Return (X, Y) of the center of cell containing provided text 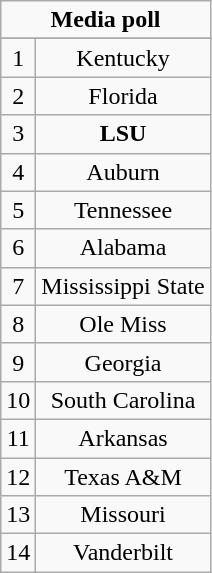
10 (18, 400)
4 (18, 172)
Georgia (123, 362)
LSU (123, 134)
2 (18, 96)
South Carolina (123, 400)
Kentucky (123, 58)
8 (18, 324)
Texas A&M (123, 477)
Media poll (106, 20)
5 (18, 210)
6 (18, 248)
Alabama (123, 248)
Vanderbilt (123, 553)
Tennessee (123, 210)
11 (18, 438)
12 (18, 477)
Auburn (123, 172)
Florida (123, 96)
7 (18, 286)
Ole Miss (123, 324)
3 (18, 134)
14 (18, 553)
Missouri (123, 515)
Mississippi State (123, 286)
Arkansas (123, 438)
9 (18, 362)
13 (18, 515)
1 (18, 58)
